Scan for the cell matching the given text and deliver its (x, y) coordinate at center. 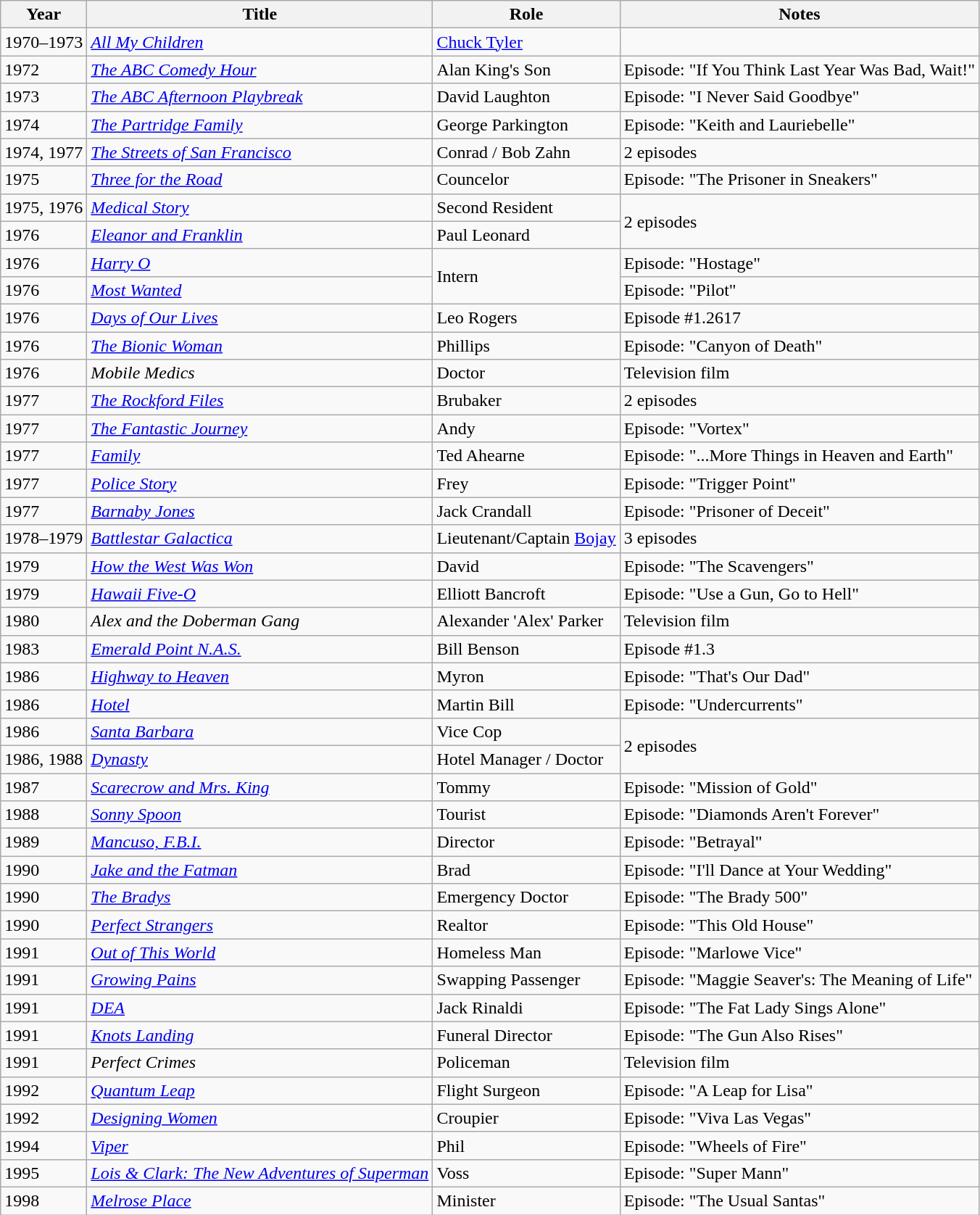
Croupier (526, 1118)
1998 (43, 1201)
Hawaii Five-O (259, 594)
1974 (43, 125)
Paul Leonard (526, 235)
Episode: "This Old House" (799, 925)
Bill Benson (526, 649)
Jake and the Fatman (259, 870)
The Partridge Family (259, 125)
Mancuso, F.B.I. (259, 842)
Episode: "The Prisoner in Sneakers" (799, 180)
Year (43, 14)
Family (259, 456)
Days of Our Lives (259, 318)
Episode: "I Never Said Goodbye" (799, 97)
Brubaker (526, 401)
Martin Bill (526, 704)
Medical Story (259, 207)
Tommy (526, 787)
David (526, 566)
Myron (526, 676)
Barnaby Jones (259, 511)
Episode: "The Gun Also Rises" (799, 1035)
The Fantastic Journey (259, 428)
Lois & Clark: The New Adventures of Superman (259, 1173)
Councelor (526, 180)
Knots Landing (259, 1035)
Episode: "Maggie Seaver's: The Meaning of Life" (799, 980)
1989 (43, 842)
Episode: "I'll Dance at Your Wedding" (799, 870)
Chuck Tyler (526, 42)
Episode: "...More Things in Heaven and Earth" (799, 456)
Minister (526, 1201)
Episode #1.3 (799, 649)
Doctor (526, 373)
Eleanor and Franklin (259, 235)
Brad (526, 870)
1980 (43, 621)
DEA (259, 1008)
Frey (526, 484)
Mobile Medics (259, 373)
David Laughton (526, 97)
Leo Rogers (526, 318)
Out of This World (259, 953)
The Bradys (259, 897)
Phil (526, 1145)
Episode: "That's Our Dad" (799, 676)
Perfect Crimes (259, 1063)
Tourist (526, 815)
Perfect Strangers (259, 925)
Hotel Manager / Doctor (526, 759)
Director (526, 842)
The ABC Comedy Hour (259, 70)
Alan King's Son (526, 70)
George Parkington (526, 125)
1995 (43, 1173)
Episode: "Keith and Lauriebelle" (799, 125)
Sonny Spoon (259, 815)
Episode: "Betrayal" (799, 842)
Police Story (259, 484)
Notes (799, 14)
Realtor (526, 925)
1994 (43, 1145)
Episode: "Viva Las Vegas" (799, 1118)
The ABC Afternoon Playbreak (259, 97)
The Rockford Files (259, 401)
3 episodes (799, 539)
Episode: "Diamonds Aren't Forever" (799, 815)
Most Wanted (259, 290)
Episode: "Pilot" (799, 290)
The Bionic Woman (259, 346)
Hotel (259, 704)
Episode: "Mission of Gold" (799, 787)
Intern (526, 276)
Melrose Place (259, 1201)
Episode: "Marlowe Vice" (799, 953)
Second Resident (526, 207)
All My Children (259, 42)
Episode: "Canyon of Death" (799, 346)
Ted Ahearne (526, 456)
Highway to Heaven (259, 676)
1983 (43, 649)
Harry O (259, 262)
Swapping Passenger (526, 980)
How the West Was Won (259, 566)
Episode: "Super Mann" (799, 1173)
Funeral Director (526, 1035)
Battlestar Galactica (259, 539)
1975, 1976 (43, 207)
Episode: "Undercurrents" (799, 704)
Growing Pains (259, 980)
Quantum Leap (259, 1090)
Andy (526, 428)
Three for the Road (259, 180)
Episode: "The Usual Santas" (799, 1201)
Episode: "The Brady 500" (799, 897)
Scarecrow and Mrs. King (259, 787)
Jack Rinaldi (526, 1008)
Designing Women (259, 1118)
1973 (43, 97)
Elliott Bancroft (526, 594)
Episode: "Vortex" (799, 428)
1972 (43, 70)
Vice Cop (526, 731)
Jack Crandall (526, 511)
Episode: "If You Think Last Year Was Bad, Wait!" (799, 70)
Episode: "Prisoner of Deceit" (799, 511)
Episode: "Hostage" (799, 262)
Voss (526, 1173)
Alex and the Doberman Gang (259, 621)
Title (259, 14)
Episode: "Wheels of Fire" (799, 1145)
Episode: "The Fat Lady Sings Alone" (799, 1008)
Emerald Point N.A.S. (259, 649)
Emergency Doctor (526, 897)
1978–1979 (43, 539)
Episode: "Use a Gun, Go to Hell" (799, 594)
1987 (43, 787)
Flight Surgeon (526, 1090)
Role (526, 14)
Conrad / Bob Zahn (526, 152)
Alexander 'Alex' Parker (526, 621)
1970–1973 (43, 42)
1974, 1977 (43, 152)
Viper (259, 1145)
Phillips (526, 346)
Episode #1.2617 (799, 318)
Dynasty (259, 759)
Lieutenant/Captain Bojay (526, 539)
Episode: "The Scavengers" (799, 566)
1988 (43, 815)
Episode: "Trigger Point" (799, 484)
Policeman (526, 1063)
1986, 1988 (43, 759)
Homeless Man (526, 953)
Santa Barbara (259, 731)
The Streets of San Francisco (259, 152)
1975 (43, 180)
Episode: "A Leap for Lisa" (799, 1090)
